Capture the cell that displays the provided text and extract its [X, Y] central coordinate. 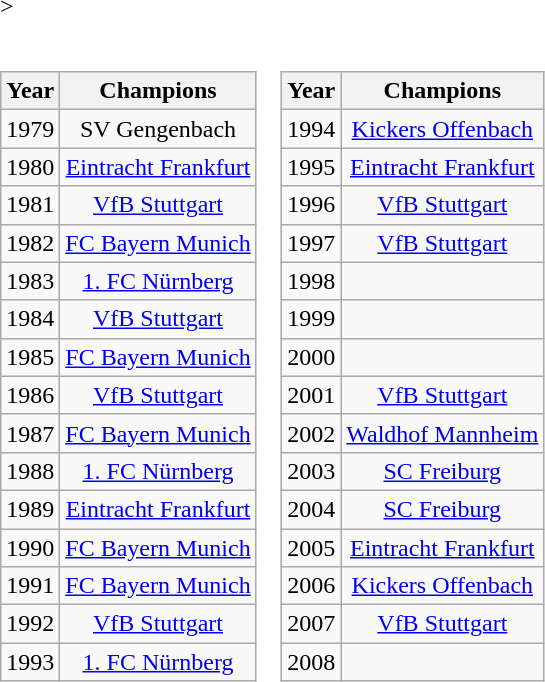
2005 [312, 547]
2004 [312, 509]
1989 [30, 509]
1993 [30, 662]
1986 [30, 395]
1992 [30, 624]
Waldhof Mannheim [442, 433]
1982 [30, 243]
1997 [312, 243]
1999 [312, 319]
2001 [312, 395]
1998 [312, 281]
1985 [30, 357]
1983 [30, 281]
1996 [312, 205]
1991 [30, 586]
1990 [30, 547]
2003 [312, 471]
1994 [312, 129]
1979 [30, 129]
2007 [312, 624]
1987 [30, 433]
1995 [312, 167]
SV Gengenbach [158, 129]
2008 [312, 662]
1984 [30, 319]
1980 [30, 167]
2000 [312, 357]
2002 [312, 433]
1981 [30, 205]
2006 [312, 586]
1988 [30, 471]
